Detect which cell encompasses the target text, then output its [X, Y] center coordinate. 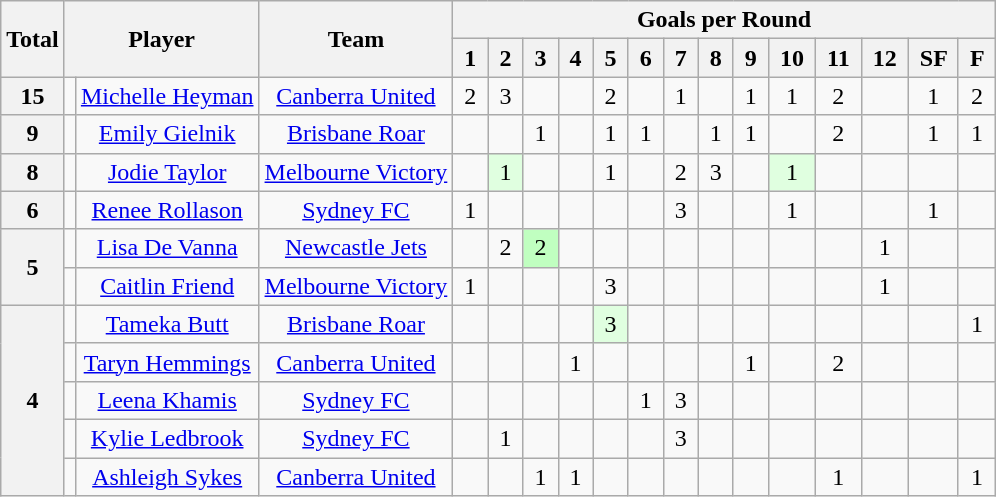
Goals per Round [724, 20]
Emily Gielnik [167, 134]
Renee Rollason [167, 210]
Ashleigh Sykes [167, 477]
12 [884, 58]
Leena Khamis [167, 400]
Caitlin Friend [167, 286]
Total [33, 39]
SF [933, 58]
Taryn Hemmings [167, 362]
Tameka Butt [167, 324]
10 [792, 58]
Lisa De Vanna [167, 248]
Team [356, 39]
Kylie Ledbrook [167, 438]
Newcastle Jets [356, 248]
15 [33, 96]
11 [838, 58]
Jodie Taylor [167, 172]
F [976, 58]
Michelle Heyman [167, 96]
7 [680, 58]
Player [162, 39]
